Provide the (x, y) coordinate of the cell's center where the given text is located.  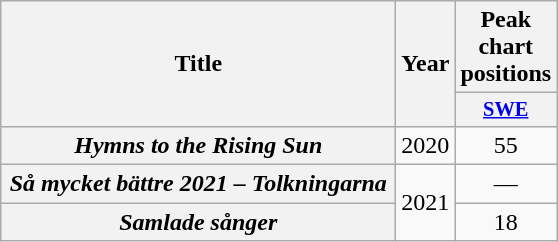
Så mycket bättre 2021 – Tolkningarna (198, 184)
55 (506, 145)
18 (506, 222)
2020 (426, 145)
Samlade sånger (198, 222)
Hymns to the Rising Sun (198, 145)
SWE (506, 110)
2021 (426, 203)
Peak chart positions (506, 47)
— (506, 184)
Year (426, 64)
Title (198, 64)
